Output the (x, y) coordinate of the center of the cell containing the given text.  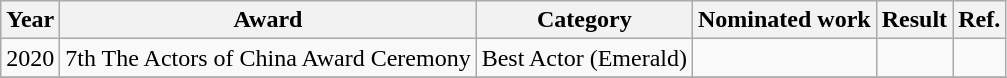
2020 (30, 58)
Result (914, 20)
Year (30, 20)
7th The Actors of China Award Ceremony (268, 58)
Category (584, 20)
Nominated work (784, 20)
Best Actor (Emerald) (584, 58)
Ref. (980, 20)
Award (268, 20)
